Search for the cell housing the specified text and yield its [x, y] center coordinate. 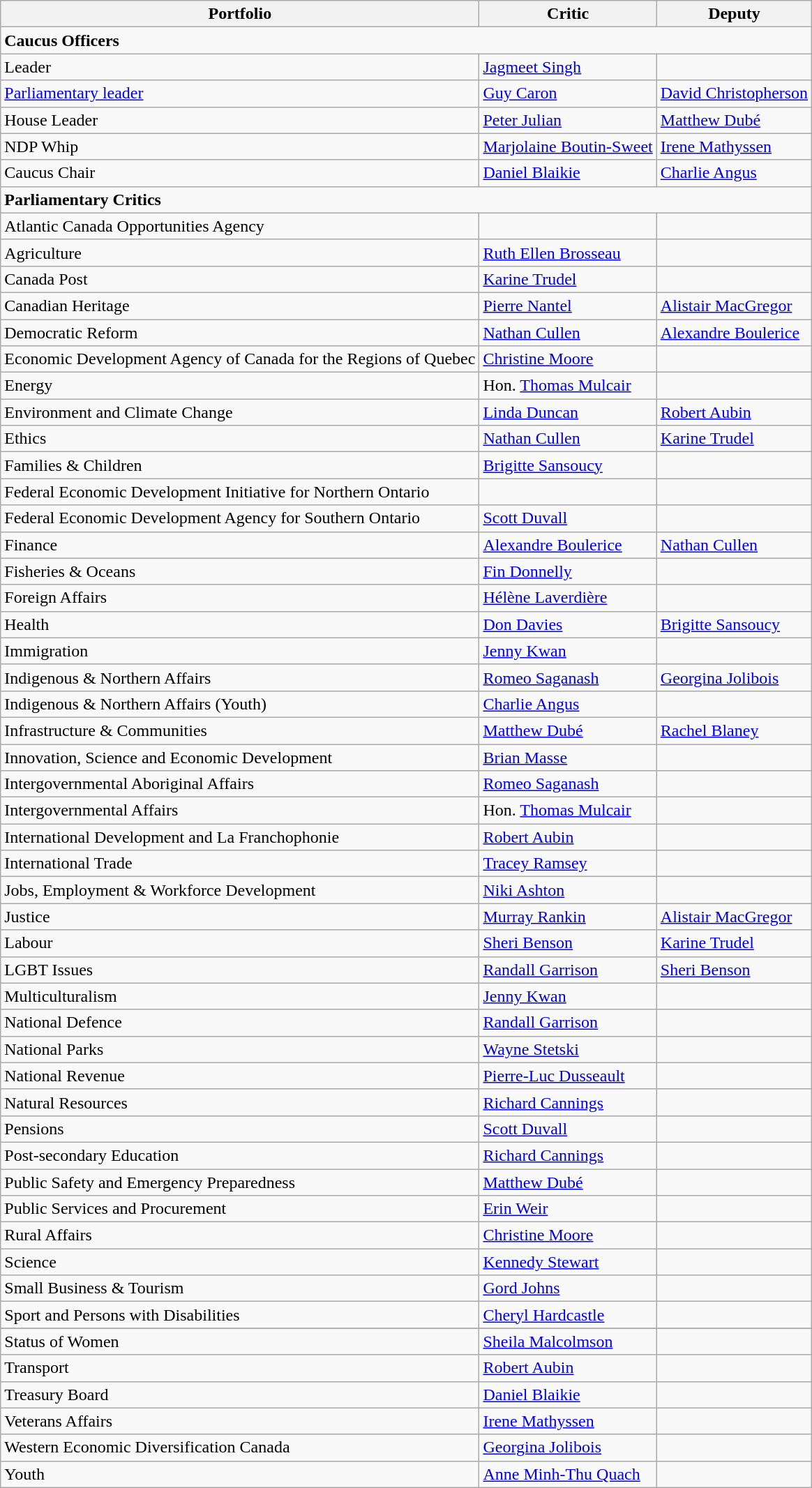
Peter Julian [568, 120]
Deputy [734, 14]
Ethics [240, 439]
National Revenue [240, 1076]
Public Safety and Emergency Preparedness [240, 1182]
Small Business & Tourism [240, 1288]
Rachel Blaney [734, 730]
Don Davies [568, 624]
Innovation, Science and Economic Development [240, 757]
Multiculturalism [240, 996]
Tracey Ramsey [568, 864]
Pierre-Luc Dusseault [568, 1076]
Families & Children [240, 465]
Jagmeet Singh [568, 67]
Sport and Persons with Disabilities [240, 1315]
David Christopherson [734, 93]
Linda Duncan [568, 412]
Guy Caron [568, 93]
Health [240, 624]
Justice [240, 917]
Treasury Board [240, 1395]
Youth [240, 1474]
Erin Weir [568, 1209]
National Defence [240, 1023]
Labour [240, 943]
Status of Women [240, 1342]
Agriculture [240, 253]
NDP Whip [240, 146]
National Parks [240, 1049]
Energy [240, 386]
Pierre Nantel [568, 306]
Rural Affairs [240, 1235]
Fisheries & Oceans [240, 571]
Transport [240, 1368]
Environment and Climate Change [240, 412]
Indigenous & Northern Affairs (Youth) [240, 704]
Natural Resources [240, 1102]
Immigration [240, 651]
House Leader [240, 120]
Marjolaine Boutin-Sweet [568, 146]
Critic [568, 14]
Murray Rankin [568, 917]
Leader [240, 67]
Parliamentary leader [240, 93]
Federal Economic Development Initiative for Northern Ontario [240, 492]
Indigenous & Northern Affairs [240, 677]
Federal Economic Development Agency for Southern Ontario [240, 518]
LGBT Issues [240, 970]
Canada Post [240, 279]
Economic Development Agency of Canada for the Regions of Quebec [240, 359]
Anne Minh-Thu Quach [568, 1474]
Veterans Affairs [240, 1421]
Caucus Chair [240, 173]
Wayne Stetski [568, 1049]
Post-secondary Education [240, 1155]
Portfolio [240, 14]
Finance [240, 545]
Intergovernmental Aboriginal Affairs [240, 784]
International Trade [240, 864]
Hélène Laverdière [568, 598]
Democratic Reform [240, 333]
Niki Ashton [568, 890]
Canadian Heritage [240, 306]
Brian Masse [568, 757]
Atlantic Canada Opportunities Agency [240, 226]
Intergovernmental Affairs [240, 811]
Sheila Malcolmson [568, 1342]
Jobs, Employment & Workforce Development [240, 890]
Gord Johns [568, 1288]
Public Services and Procurement [240, 1209]
Parliamentary Critics [406, 200]
Kennedy Stewart [568, 1262]
Fin Donnelly [568, 571]
Foreign Affairs [240, 598]
Science [240, 1262]
Cheryl Hardcastle [568, 1315]
Pensions [240, 1129]
International Development and La Franchophonie [240, 837]
Infrastructure & Communities [240, 730]
Caucus Officers [406, 40]
Ruth Ellen Brosseau [568, 253]
Western Economic Diversification Canada [240, 1448]
